Detect which cell encompasses the target text, then output its (x, y) center coordinate. 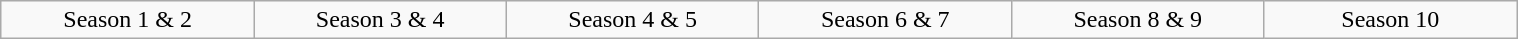
Season 1 & 2 (128, 20)
Season 10 (1390, 20)
Season 8 & 9 (1138, 20)
Season 4 & 5 (632, 20)
Season 3 & 4 (380, 20)
Season 6 & 7 (886, 20)
